Determine the (X, Y) coordinate at the center of the cell enclosing the given text.  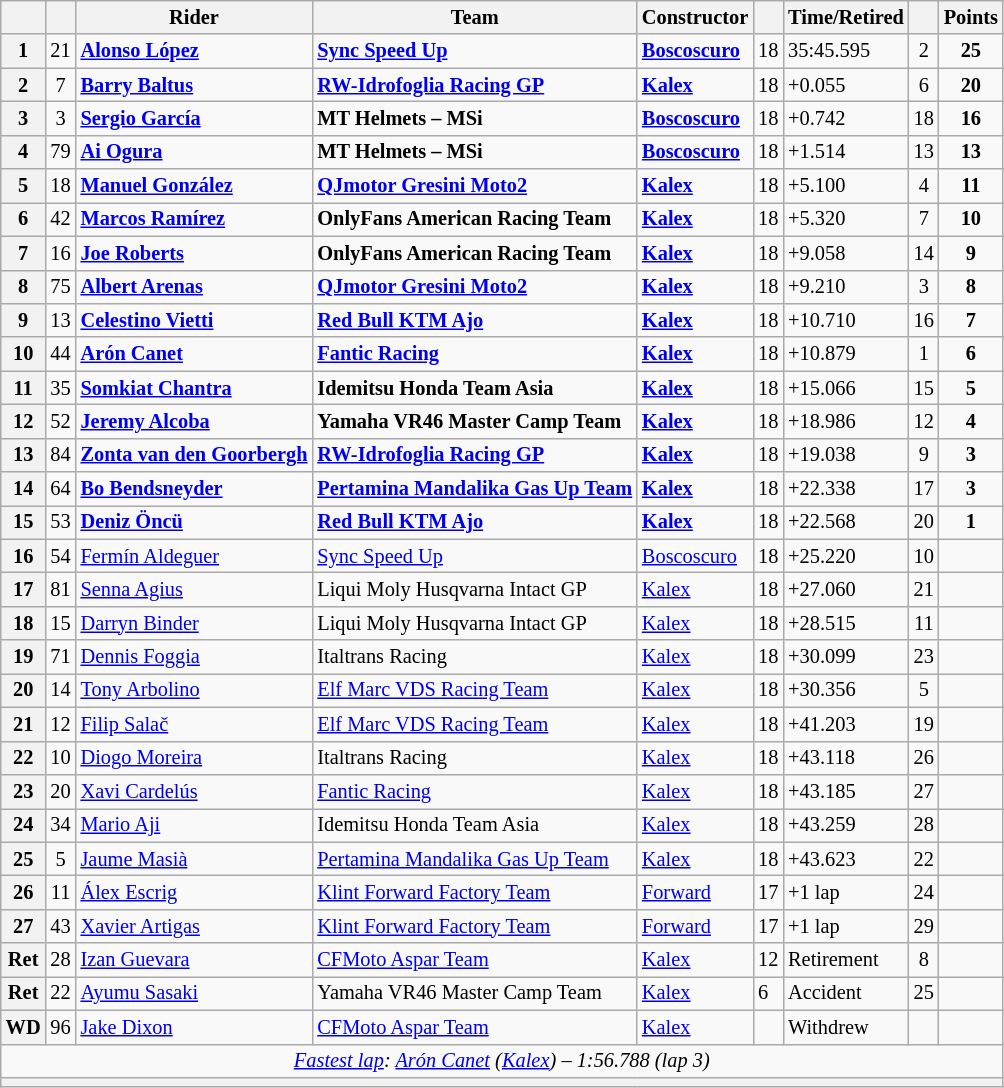
+5.100 (846, 186)
Xavier Artigas (194, 926)
Izan Guevara (194, 960)
Sergio García (194, 118)
+10.879 (846, 354)
84 (61, 455)
Diogo Moreira (194, 758)
71 (61, 657)
Senna Agius (194, 589)
+5.320 (846, 219)
43 (61, 926)
Time/Retired (846, 17)
Darryn Binder (194, 623)
Barry Baltus (194, 85)
Joe Roberts (194, 253)
Álex Escrig (194, 892)
+10.710 (846, 320)
Celestino Vietti (194, 320)
Alonso López (194, 51)
Jake Dixon (194, 1027)
Constructor (695, 17)
+19.038 (846, 455)
Rider (194, 17)
42 (61, 219)
96 (61, 1027)
+27.060 (846, 589)
Accident (846, 993)
+28.515 (846, 623)
+22.568 (846, 522)
Albert Arenas (194, 287)
Fastest lap: Arón Canet (Kalex) – 1:56.788 (lap 3) (502, 1061)
34 (61, 825)
Bo Bendsneyder (194, 489)
Manuel González (194, 186)
81 (61, 589)
64 (61, 489)
Deniz Öncü (194, 522)
+0.742 (846, 118)
+43.259 (846, 825)
+15.066 (846, 388)
Jeremy Alcoba (194, 421)
Marcos Ramírez (194, 219)
+9.210 (846, 287)
Jaume Masià (194, 859)
44 (61, 354)
79 (61, 152)
+25.220 (846, 556)
Points (971, 17)
35 (61, 388)
Dennis Foggia (194, 657)
75 (61, 287)
Fermín Aldeguer (194, 556)
+43.623 (846, 859)
Retirement (846, 960)
Ayumu Sasaki (194, 993)
Mario Aji (194, 825)
Somkiat Chantra (194, 388)
Xavi Cardelús (194, 791)
29 (924, 926)
Zonta van den Goorbergh (194, 455)
+18.986 (846, 421)
Withdrew (846, 1027)
Tony Arbolino (194, 690)
+0.055 (846, 85)
+22.338 (846, 489)
54 (61, 556)
Arón Canet (194, 354)
+30.099 (846, 657)
35:45.595 (846, 51)
+43.185 (846, 791)
Ai Ogura (194, 152)
Filip Salač (194, 724)
WD (24, 1027)
+43.118 (846, 758)
+30.356 (846, 690)
+41.203 (846, 724)
+1.514 (846, 152)
52 (61, 421)
Team (474, 17)
+9.058 (846, 253)
53 (61, 522)
